For the text-containing cell, return its midpoint in (X, Y) coordinate format. 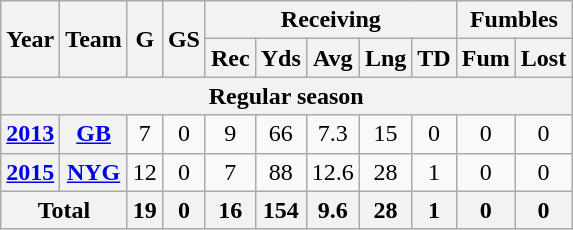
Total (64, 210)
19 (144, 210)
Avg (332, 58)
Fum (486, 58)
15 (385, 134)
88 (280, 172)
Fumbles (514, 20)
12.6 (332, 172)
TD (434, 58)
Team (94, 39)
Receiving (330, 20)
Regular season (286, 96)
154 (280, 210)
66 (280, 134)
9.6 (332, 210)
2013 (30, 134)
Year (30, 39)
9 (230, 134)
2015 (30, 172)
Lost (543, 58)
G (144, 39)
16 (230, 210)
GB (94, 134)
7.3 (332, 134)
Rec (230, 58)
NYG (94, 172)
12 (144, 172)
Yds (280, 58)
Lng (385, 58)
GS (184, 39)
